Determine the (x, y) coordinate at the center of the cell enclosing the given text.  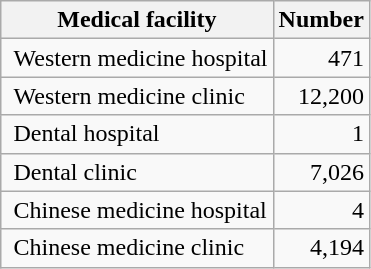
Number (321, 20)
Medical facility (137, 20)
1 (321, 134)
Western medicine clinic (137, 96)
12,200 (321, 96)
Chinese medicine clinic (137, 248)
Dental clinic (137, 172)
4,194 (321, 248)
Dental hospital (137, 134)
471 (321, 58)
Western medicine hospital (137, 58)
4 (321, 210)
Chinese medicine hospital (137, 210)
7,026 (321, 172)
